Locate the cell with the specified text and output its (x, y) center coordinate. 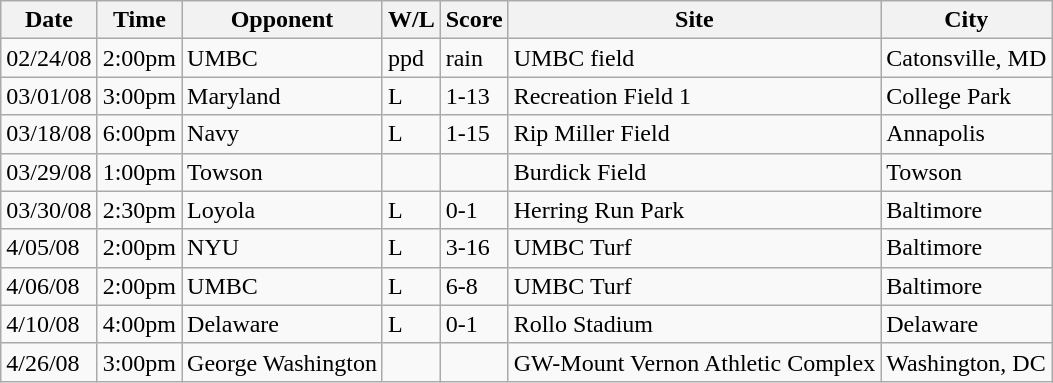
6-8 (474, 286)
Site (694, 20)
Navy (282, 134)
03/01/08 (49, 96)
03/30/08 (49, 210)
4/06/08 (49, 286)
2:30pm (139, 210)
3-16 (474, 248)
4/05/08 (49, 248)
George Washington (282, 362)
UMBC field (694, 58)
Washington, DC (966, 362)
1-13 (474, 96)
Score (474, 20)
03/29/08 (49, 172)
03/18/08 (49, 134)
W/L (411, 20)
1-15 (474, 134)
Loyola (282, 210)
ppd (411, 58)
GW-Mount Vernon Athletic Complex (694, 362)
Herring Run Park (694, 210)
Opponent (282, 20)
4:00pm (139, 324)
Rollo Stadium (694, 324)
02/24/08 (49, 58)
1:00pm (139, 172)
4/10/08 (49, 324)
4/26/08 (49, 362)
rain (474, 58)
Date (49, 20)
Rip Miller Field (694, 134)
NYU (282, 248)
College Park (966, 96)
Burdick Field (694, 172)
Time (139, 20)
Annapolis (966, 134)
Recreation Field 1 (694, 96)
Catonsville, MD (966, 58)
City (966, 20)
Maryland (282, 96)
6:00pm (139, 134)
